Scan for the cell matching the given text and deliver its [X, Y] coordinate at center. 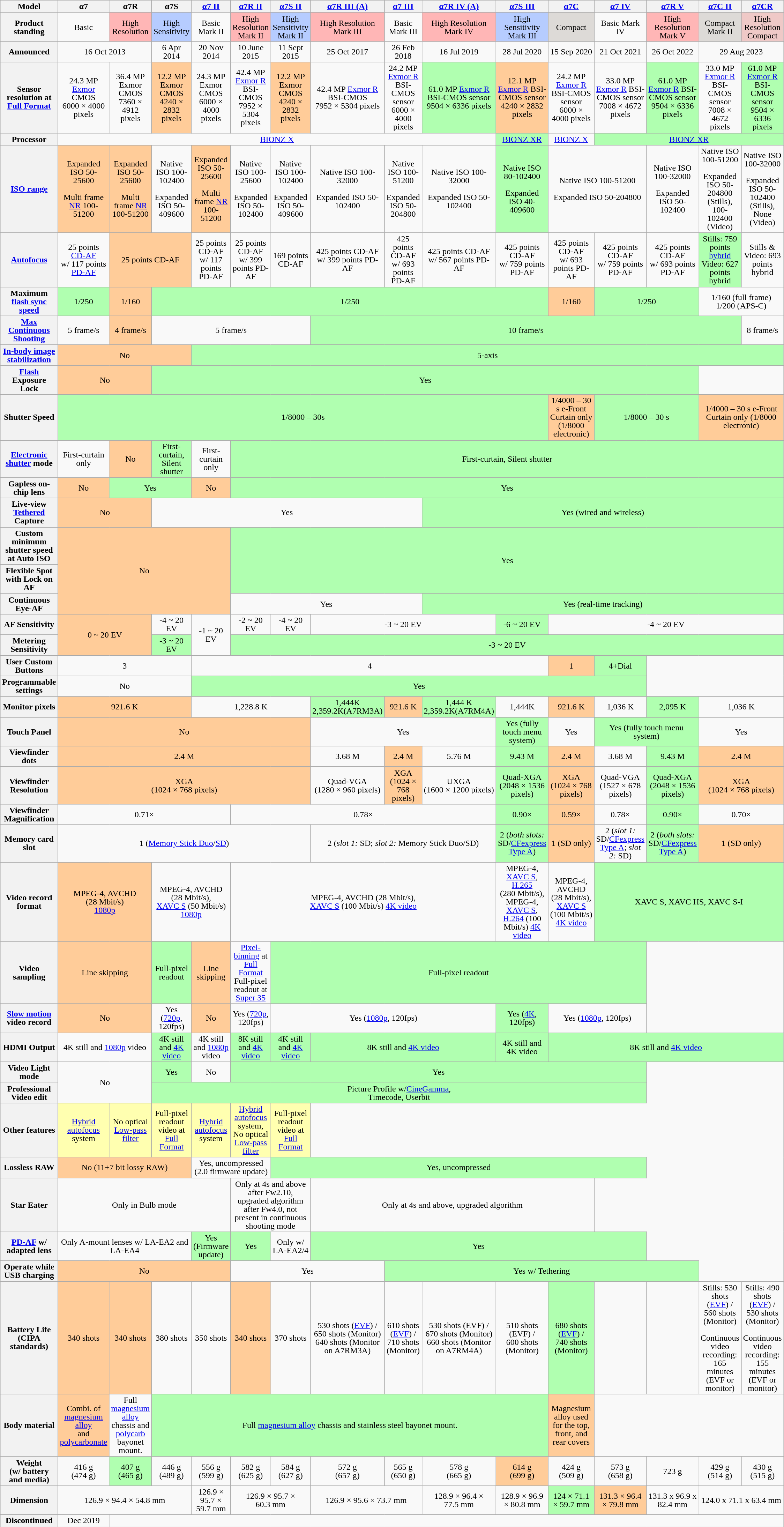
572 g(657 g) [348, 1471]
0.59× [571, 814]
High Resolution [130, 27]
Dec 2019 [84, 1521]
High Resolution Mark IV [459, 27]
α7 II [211, 6]
Battery Life(CIPA standards) [29, 1338]
446 g(489 g) [172, 1471]
1/160 (full frame)1/200 (APS-C) [741, 301]
1 (Memory Stick Duo/SD) [184, 843]
Magnesium alloy used for the top, front, and rear covers [571, 1425]
Professional Video edit [29, 1093]
Only at 4s and above, upgraded algorithm [452, 1205]
0.71× [144, 814]
Other features [29, 1130]
Lossless RAW [29, 1168]
Viewfinder dots [29, 757]
16 Oct 2013 [105, 52]
Max Continuous Shooting [29, 330]
UXGA(1600 × 1200 pixels) [459, 785]
α7R V [673, 6]
High Resolution Mark V [673, 27]
Pixel-binning at Full FormatFull-pixel readout at Super 35 [251, 973]
Autofocus [29, 260]
425 points CD-AFw/ 567 points PD-AF [459, 260]
Only w/ LA-EA2/4 [291, 1246]
Native ISO 100-32000Expanded ISO 50-102400 (Stills), None (Video) [762, 189]
Native ISO 80-102400Expanded ISO 40-409600 [522, 189]
Basic Mark III [403, 27]
28 Jul 2020 [522, 52]
Video Light mode [29, 1072]
4 [370, 666]
126.9 × 95.7 × 59.7 mm [211, 1500]
11 Sept 2015 [291, 52]
MPEG-4, AVCHD (28 Mbit/s)1080p [105, 902]
430 g(515 g) [762, 1471]
584 g(627 g) [291, 1471]
424 g(509 g) [571, 1471]
Continuous Eye-AF [29, 604]
Dimension [29, 1500]
Only in Bulb mode [144, 1205]
169 points CD-AF [291, 260]
26 Feb 2018 [403, 52]
1,228.8 K [251, 707]
5.76 M [459, 757]
131.3 × 96.4 × 79.8 mm [620, 1500]
Maximum flash sync speed [29, 301]
0.70× [741, 814]
Picture Profile w/CineGamma,Timecode, Userbit [399, 1093]
High Sensitivity Mark II [291, 27]
Yes (Firmware update) [211, 1246]
Processor [29, 139]
α7C [571, 6]
680 shots (EVF) / 740 shots (Monitor) [571, 1338]
21 Oct 2021 [620, 52]
12.1 MP Exmor R BSI-CMOS sensor4240 × 2832 pixels [522, 98]
Yes (wired and wireless) [603, 513]
29 Aug 2023 [741, 52]
Video record format [29, 902]
HDMI Output [29, 1048]
Video sampling [29, 973]
429 g(514 g) [720, 1471]
Basic Mark IV [620, 27]
350 shots [211, 1338]
530 shots (EVF) / 650 shots (Monitor)640 shots (Monitor on A7RM3A) [348, 1338]
Full magnesium alloy chassis and stainless steel bayonet mount. [350, 1425]
16 Jul 2019 [459, 52]
Quad-VGA(1280 × 960 pixels) [348, 785]
416 g(474 g) [84, 1471]
Yes (real-time tracking) [603, 604]
4+Dial [620, 666]
Gapless on-chip lens [29, 488]
Slow motion video record [29, 1018]
High Resolution Mark III [348, 27]
Basic Mark II [211, 27]
Sensor resolution at Full Format [29, 98]
α7S III [522, 6]
Stills: 530 shots (EVF) / 560 shots (Monitor)Continuous video recording: 165 minutes (EVF or monitor) [720, 1338]
3 [125, 666]
Discontinued [29, 1521]
Programmable settings [29, 686]
Yes, uncompressed (2.0 firmware update) [231, 1168]
614 g(699 g) [522, 1471]
20 Nov 2014 [211, 52]
-6 ~ 20 EV [522, 625]
126.9 × 94.4 × 54.8 mm [125, 1500]
XAVC S, XAVC HS, XAVC S-I [689, 902]
-1 ~ 20 EV [211, 635]
High Sensitivity [172, 27]
15 Sep 2020 [571, 52]
26 Oct 2022 [673, 52]
131.3 x 96.9 x 82.4 mm [673, 1500]
Native ISO 100-51200 Expanded ISO 50-204800 [597, 189]
Star Eater [29, 1205]
Yes w/ Tethering [542, 1271]
510 shots (EVF) / 600 shots (Monitor) [522, 1338]
578 g(665 g) [459, 1471]
0 ~ 20 EV [105, 635]
α7C II [720, 6]
Flash Exposure Lock [29, 380]
1,444K [522, 707]
Only at 4s and above after Fw2.10, upgraded algorithm after Fw4.0, not present in continuous shooting mode [271, 1205]
723 g [673, 1471]
α7R [130, 6]
610 shots (EVF) / 710 shots (Monitor) [403, 1338]
Electronic shutter mode [29, 459]
MPEG-4, XAVC S, H.265 (280 Mbit/s), MPEG-4, XAVC S, H.264 (100 Mbit/s) 4K video [522, 902]
Memory card slot [29, 843]
No (11+7 bit lossy RAW) [125, 1168]
Metering Sensitivity [29, 645]
User Custom Buttons [29, 666]
Shutter Speed [29, 417]
2,095 K [673, 707]
α7S II [291, 6]
Yes (4K, 120fps) [522, 1018]
1/8000 – 30s [303, 417]
Model [29, 6]
2 (slot 1: SD/CFexpress Type A; slot 2: SD) [620, 843]
Full magnesium alloy chassis and polycarb bayonet mount. [130, 1425]
Announced [29, 52]
370 shots [291, 1338]
530 shots (EVF) / 670 shots (Monitor)660 shots (Monitor on A7RM4A) [459, 1338]
8 frame/s [762, 330]
AF Sensitivity [29, 625]
425 points CD-AFw/ 399 points PD-AF [348, 260]
Monitor pixels [29, 707]
Touch Panel [29, 731]
25 points CD-AFw/ 399 points PD-AF [251, 260]
36.4 MP Exmor CMOS7360 × 4912 pixels [130, 98]
α7R IV (A) [459, 6]
128.9 × 96.9 × 80.8 mm [522, 1500]
Basic [84, 27]
Native ISO 100-51200Expanded ISO 50-204800 (Stills), 100-102400 (Video) [720, 189]
Operate while USB charging [29, 1271]
1/8000 – 30 s [647, 417]
Hybrid autofocus system, No optical Low-pass filter [251, 1130]
High Sensitivity Mark III [522, 27]
Compact [571, 27]
Live-view Tethered Capture [29, 513]
α7 III [403, 6]
α7 [84, 6]
α7 IV [620, 6]
α7R II [251, 6]
Weight(w/ battery and media) [29, 1471]
ISO range [29, 189]
High Resolution Compact [762, 27]
124 × 71.1 × 59.7 mm [571, 1500]
Flexible Spot with Lock on AF [29, 579]
Only A-mount lenses w/ LA-EA2 and LA-EA4 [125, 1246]
Custom minimum shutter speed at Auto ISO [29, 546]
Compact Mark II [720, 27]
10 June 2015 [251, 52]
2 (slot 1: SD; slot 2: Memory Stick Duo/SD) [403, 843]
Native ISO 100-51200Expanded ISO 50-204800 [403, 189]
Viewfinder Resolution [29, 785]
Yes, uncompressed [458, 1168]
126.9 × 95.6 × 73.7 mm [366, 1500]
Quad-VGA(1527 × 678 pixels) [620, 785]
1 [571, 666]
25 Oct 2017 [348, 52]
No optical Low-pass filter [130, 1130]
380 shots [172, 1338]
4 frame/s [130, 330]
124.0 x 71.1 x 63.4 mm [741, 1500]
6 Apr 2014 [172, 52]
α7S [172, 6]
Combi. of magnesium alloyand polycarbonate [84, 1425]
407 g(465 g) [130, 1471]
1,444 K2,359.2K(A7RM4A) [459, 707]
128.9 × 96.4 × 77.5 mm [459, 1500]
Product standing [29, 27]
High Resolution Mark II [251, 27]
565 g(650 g) [403, 1471]
25 points CD-AF [150, 260]
Body material [29, 1425]
10 frame/s [526, 330]
5-axis [487, 355]
Native ISO 100-25600Expanded ISO 50-102400 [251, 189]
Stills: 490 shots (EVF) / 530 shots (Monitor)Continuous video recording: 155 minutes (EVF or monitor) [762, 1338]
573 g(658 g) [620, 1471]
Viewfinder Magnification [29, 814]
PD-AF w/ adapted lens [29, 1246]
MPEG-4, AVCHD (28 Mbit/s),XAVC S (50 Mbit/s) 1080p [191, 902]
Stills: 759 points hybridVideo: 627 points hybrid [720, 260]
1,444K2,359.2K(A7RM3A) [348, 707]
In-body image stabilization [29, 355]
α7R III (A) [348, 6]
Stills & Video: 693 points hybrid [762, 260]
126.9 × 95.7 × 60.3 mm [271, 1500]
-2 ~ 20 EV [251, 625]
556 g(599 g) [211, 1471]
582 g(625 g) [251, 1471]
α7CR [762, 6]
